Search for the cell housing the specified text and yield its (x, y) center coordinate. 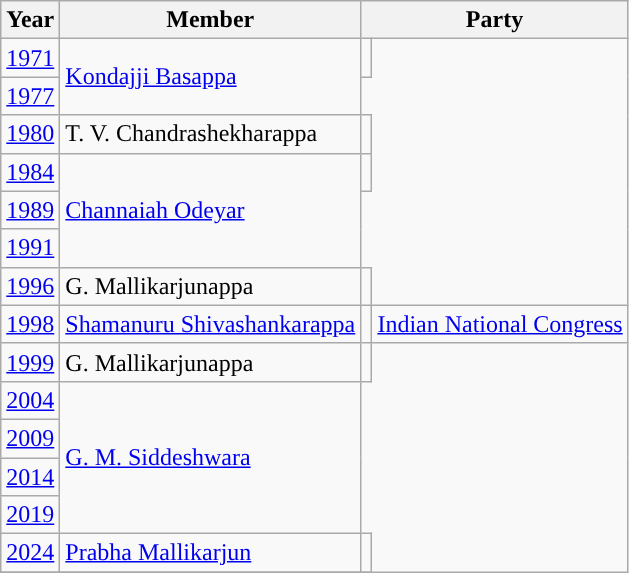
Member (210, 20)
Year (30, 20)
Channaiah Odeyar (210, 210)
1989 (30, 210)
Prabha Mallikarjun (210, 553)
Kondajji Basappa (210, 77)
Party (494, 20)
1999 (30, 362)
1977 (30, 96)
1991 (30, 248)
2009 (30, 438)
1980 (30, 134)
Indian National Congress (500, 324)
1971 (30, 58)
2014 (30, 477)
Shamanuru Shivashankarappa (210, 324)
2004 (30, 400)
1996 (30, 286)
T. V. Chandrashekharappa (210, 134)
G. M. Siddeshwara (210, 457)
1998 (30, 324)
1984 (30, 172)
2019 (30, 515)
2024 (30, 553)
